Determine the (X, Y) coordinate at the center of the cell enclosing the given text.  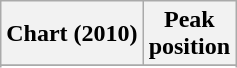
Peakposition (189, 34)
Chart (2010) (72, 34)
